For the text-containing cell, return its midpoint in (x, y) coordinate format. 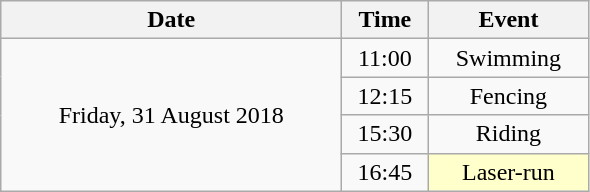
Swimming (508, 58)
Fencing (508, 96)
11:00 (385, 58)
Date (172, 20)
Riding (508, 134)
Laser-run (508, 172)
12:15 (385, 96)
15:30 (385, 134)
Time (385, 20)
Friday, 31 August 2018 (172, 115)
16:45 (385, 172)
Event (508, 20)
